Detect which cell encompasses the target text, then output its [x, y] center coordinate. 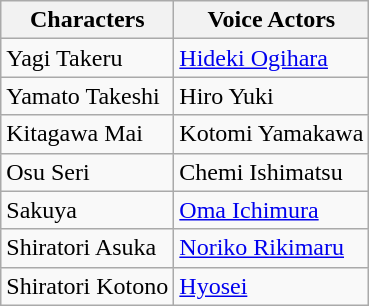
Chemi Ishimatsu [272, 172]
Kotomi Yamakawa [272, 134]
Noriko Rikimaru [272, 248]
Yamato Takeshi [88, 96]
Kitagawa Mai [88, 134]
Shiratori Kotono [88, 286]
Yagi Takeru [88, 58]
Voice Actors [272, 20]
Oma Ichimura [272, 210]
Hiro Yuki [272, 96]
Characters [88, 20]
Sakuya [88, 210]
Shiratori Asuka [88, 248]
Osu Seri [88, 172]
Hideki Ogihara [272, 58]
Hyosei [272, 286]
